From the cell containing the given text, extract its center point as (X, Y) coordinate. 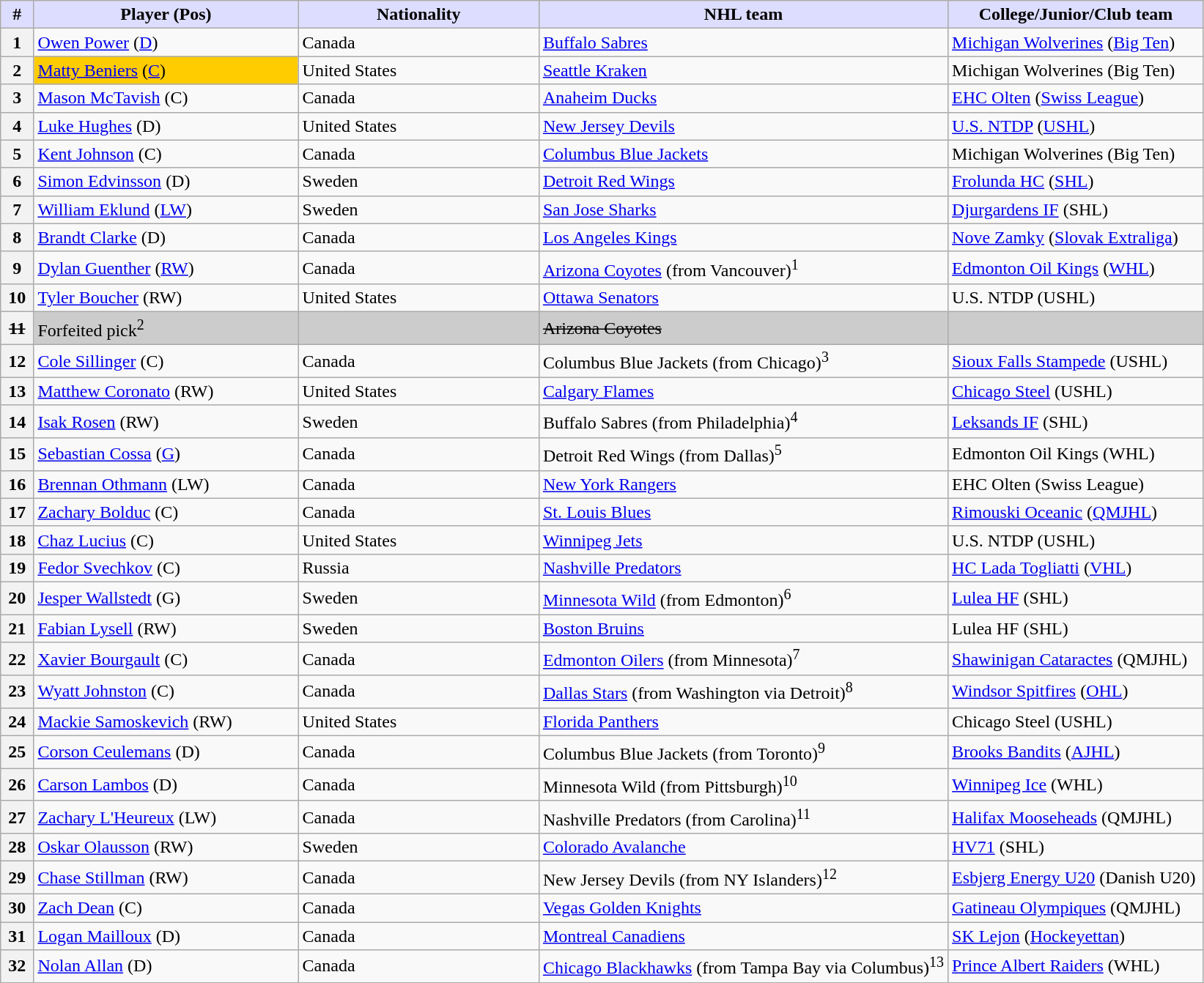
College/Junior/Club team (1076, 15)
SK Lejon (Hockeyettan) (1076, 936)
26 (18, 785)
Kent Johnson (C) (166, 154)
Calgary Flames (743, 391)
Minnesota Wild (from Pittsburgh)10 (743, 785)
Zach Dean (C) (166, 908)
# (18, 15)
24 (18, 722)
Sioux Falls Stampede (USHL) (1076, 360)
9 (18, 268)
Winnipeg Ice (WHL) (1076, 785)
Fabian Lysell (RW) (166, 628)
Owen Power (D) (166, 42)
William Eklund (LW) (166, 209)
Nashville Predators (743, 568)
Montreal Canadiens (743, 936)
Arizona Coyotes (from Vancouver)1 (743, 268)
Los Angeles Kings (743, 237)
Nashville Predators (from Carolina)11 (743, 817)
Fedor Svechkov (C) (166, 568)
13 (18, 391)
Winnipeg Jets (743, 540)
Columbus Blue Jackets (743, 154)
Buffalo Sabres (743, 42)
28 (18, 847)
11 (18, 328)
Sebastian Cossa (G) (166, 454)
Carson Lambos (D) (166, 785)
25 (18, 752)
3 (18, 98)
30 (18, 908)
Columbus Blue Jackets (from Chicago)3 (743, 360)
12 (18, 360)
Tyler Boucher (RW) (166, 298)
19 (18, 568)
21 (18, 628)
Ottawa Senators (743, 298)
20 (18, 598)
Detroit Red Wings (743, 182)
Brandt Clarke (D) (166, 237)
Colorado Avalanche (743, 847)
Player (Pos) (166, 15)
Seattle Kraken (743, 70)
27 (18, 817)
Rimouski Oceanic (QMJHL) (1076, 512)
Corson Ceulemans (D) (166, 752)
Mackie Samoskevich (RW) (166, 722)
New York Rangers (743, 484)
Russia (418, 568)
16 (18, 484)
17 (18, 512)
Frolunda HC (SHL) (1076, 182)
Nove Zamky (Slovak Extraliga) (1076, 237)
14 (18, 422)
Simon Edvinsson (D) (166, 182)
22 (18, 659)
Anaheim Ducks (743, 98)
New Jersey Devils (from NY Islanders)12 (743, 878)
NHL team (743, 15)
Djurgardens IF (SHL) (1076, 209)
Detroit Red Wings (from Dallas)5 (743, 454)
Chaz Lucius (C) (166, 540)
HC Lada Togliatti (VHL) (1076, 568)
Shawinigan Cataractes (QMJHL) (1076, 659)
32 (18, 967)
5 (18, 154)
St. Louis Blues (743, 512)
Buffalo Sabres (from Philadelphia)4 (743, 422)
Zachary Bolduc (C) (166, 512)
Minnesota Wild (from Edmonton)6 (743, 598)
Forfeited pick2 (166, 328)
Dallas Stars (from Washington via Detroit)8 (743, 691)
Isak Rosen (RW) (166, 422)
18 (18, 540)
Halifax Mooseheads (QMJHL) (1076, 817)
Oskar Olausson (RW) (166, 847)
23 (18, 691)
Vegas Golden Knights (743, 908)
New Jersey Devils (743, 126)
4 (18, 126)
Leksands IF (SHL) (1076, 422)
Cole Sillinger (C) (166, 360)
Luke Hughes (D) (166, 126)
Chicago Blackhawks (from Tampa Bay via Columbus)13 (743, 967)
Xavier Bourgault (C) (166, 659)
Prince Albert Raiders (WHL) (1076, 967)
Nationality (418, 15)
HV71 (SHL) (1076, 847)
Wyatt Johnston (C) (166, 691)
Zachary L'Heureux (LW) (166, 817)
Windsor Spitfires (OHL) (1076, 691)
31 (18, 936)
Nolan Allan (D) (166, 967)
Mason McTavish (C) (166, 98)
8 (18, 237)
6 (18, 182)
29 (18, 878)
Brennan Othmann (LW) (166, 484)
15 (18, 454)
10 (18, 298)
Matty Beniers (C) (166, 70)
Gatineau Olympiques (QMJHL) (1076, 908)
Chase Stillman (RW) (166, 878)
Matthew Coronato (RW) (166, 391)
7 (18, 209)
Boston Bruins (743, 628)
San Jose Sharks (743, 209)
Columbus Blue Jackets (from Toronto)9 (743, 752)
Dylan Guenther (RW) (166, 268)
1 (18, 42)
Edmonton Oilers (from Minnesota)7 (743, 659)
Jesper Wallstedt (G) (166, 598)
Arizona Coyotes (743, 328)
Logan Mailloux (D) (166, 936)
Esbjerg Energy U20 (Danish U20) (1076, 878)
Brooks Bandits (AJHL) (1076, 752)
2 (18, 70)
Florida Panthers (743, 722)
